Identify which cell holds the provided text, then report its [X, Y] central coordinate. 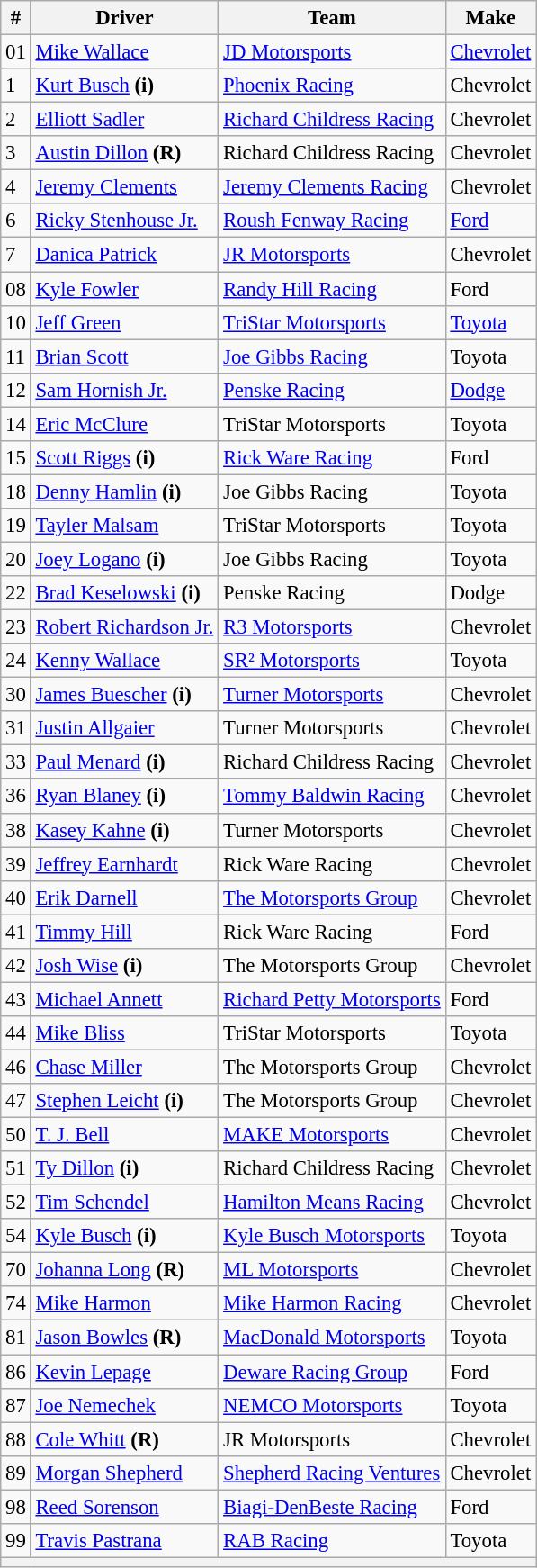
Richard Petty Motorsports [332, 999]
08 [16, 289]
Jeremy Clements [124, 187]
39 [16, 864]
Randy Hill Racing [332, 289]
Ryan Blaney (i) [124, 797]
Kyle Busch Motorsports [332, 1236]
Eric McClure [124, 424]
Timmy Hill [124, 932]
18 [16, 491]
Kasey Kahne (i) [124, 830]
Make [490, 18]
Jason Bowles (R) [124, 1338]
38 [16, 830]
88 [16, 1439]
2 [16, 120]
Travis Pastrana [124, 1541]
Team [332, 18]
Morgan Shepherd [124, 1473]
6 [16, 221]
87 [16, 1405]
10 [16, 322]
40 [16, 897]
MacDonald Motorsports [332, 1338]
Cole Whitt (R) [124, 1439]
41 [16, 932]
Justin Allgaier [124, 728]
Brian Scott [124, 356]
Chase Miller [124, 1067]
86 [16, 1372]
Mike Harmon [124, 1304]
Tim Schendel [124, 1203]
23 [16, 627]
7 [16, 255]
Jeffrey Earnhardt [124, 864]
Roush Fenway Racing [332, 221]
47 [16, 1101]
81 [16, 1338]
98 [16, 1507]
42 [16, 966]
Kevin Lepage [124, 1372]
Paul Menard (i) [124, 762]
Kyle Busch (i) [124, 1236]
Josh Wise (i) [124, 966]
Kenny Wallace [124, 661]
Elliott Sadler [124, 120]
Scott Riggs (i) [124, 458]
Mike Harmon Racing [332, 1304]
11 [16, 356]
Austin Dillon (R) [124, 153]
Danica Patrick [124, 255]
Jeremy Clements Racing [332, 187]
James Buescher (i) [124, 695]
Michael Annett [124, 999]
4 [16, 187]
Hamilton Means Racing [332, 1203]
24 [16, 661]
Reed Sorenson [124, 1507]
Sam Hornish Jr. [124, 390]
Driver [124, 18]
01 [16, 52]
Kurt Busch (i) [124, 86]
22 [16, 593]
36 [16, 797]
51 [16, 1168]
20 [16, 559]
30 [16, 695]
1 [16, 86]
Jeff Green [124, 322]
SR² Motorsports [332, 661]
Joey Logano (i) [124, 559]
Tayler Malsam [124, 526]
31 [16, 728]
Joe Nemechek [124, 1405]
19 [16, 526]
Ty Dillon (i) [124, 1168]
# [16, 18]
Denny Hamlin (i) [124, 491]
70 [16, 1270]
Phoenix Racing [332, 86]
52 [16, 1203]
Mike Bliss [124, 1033]
15 [16, 458]
Ricky Stenhouse Jr. [124, 221]
RAB Racing [332, 1541]
46 [16, 1067]
R3 Motorsports [332, 627]
33 [16, 762]
Brad Keselowski (i) [124, 593]
NEMCO Motorsports [332, 1405]
T. J. Bell [124, 1135]
Tommy Baldwin Racing [332, 797]
44 [16, 1033]
Kyle Fowler [124, 289]
50 [16, 1135]
JD Motorsports [332, 52]
74 [16, 1304]
Deware Racing Group [332, 1372]
Biagi-DenBeste Racing [332, 1507]
Stephen Leicht (i) [124, 1101]
ML Motorsports [332, 1270]
54 [16, 1236]
3 [16, 153]
Johanna Long (R) [124, 1270]
14 [16, 424]
89 [16, 1473]
Mike Wallace [124, 52]
Shepherd Racing Ventures [332, 1473]
99 [16, 1541]
MAKE Motorsports [332, 1135]
Robert Richardson Jr. [124, 627]
12 [16, 390]
Erik Darnell [124, 897]
43 [16, 999]
